Locate the cell with the specified text and output its (X, Y) center coordinate. 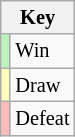
Key (38, 17)
Defeat (42, 118)
Win (42, 51)
Draw (42, 85)
